Find where the given text appears and provide that cell's center as (x, y) coordinate. 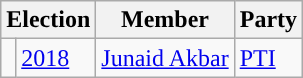
Junaid Akbar (165, 58)
Party (268, 20)
PTI (268, 58)
2018 (56, 58)
Member (165, 20)
Election (48, 20)
